Find where the given text appears and provide that cell's center as (X, Y) coordinate. 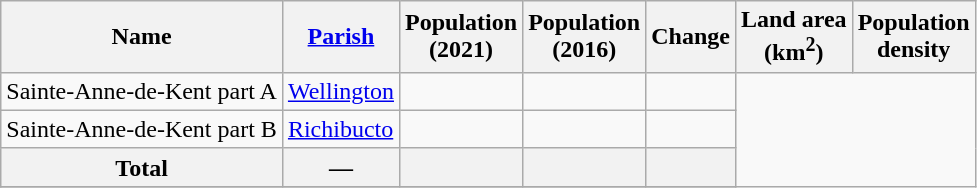
Change (691, 37)
Wellington (340, 91)
Land area(km2) (794, 37)
Population(2016) (584, 37)
— (340, 167)
Richibucto (340, 129)
Population(2021) (462, 37)
Populationdensity (914, 37)
Sainte-Anne-de-Kent part A (142, 91)
Sainte-Anne-de-Kent part B (142, 129)
Parish (340, 37)
Total (142, 167)
Name (142, 37)
